From the cell containing the given text, extract its center point as (X, Y) coordinate. 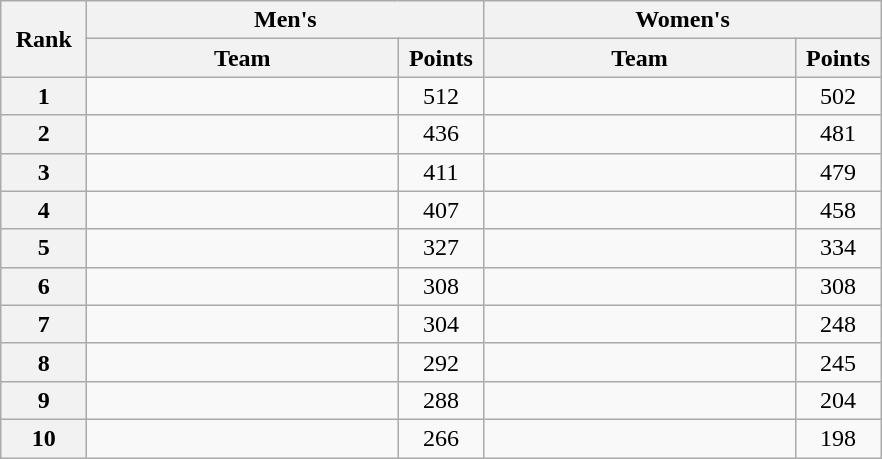
198 (838, 438)
411 (441, 172)
3 (44, 172)
1 (44, 96)
512 (441, 96)
2 (44, 134)
8 (44, 362)
327 (441, 248)
245 (838, 362)
479 (838, 172)
6 (44, 286)
9 (44, 400)
458 (838, 210)
292 (441, 362)
334 (838, 248)
481 (838, 134)
266 (441, 438)
248 (838, 324)
288 (441, 400)
4 (44, 210)
204 (838, 400)
7 (44, 324)
Women's (682, 20)
304 (441, 324)
436 (441, 134)
Men's (286, 20)
10 (44, 438)
5 (44, 248)
407 (441, 210)
502 (838, 96)
Rank (44, 39)
